For the text-containing cell, return its midpoint in (x, y) coordinate format. 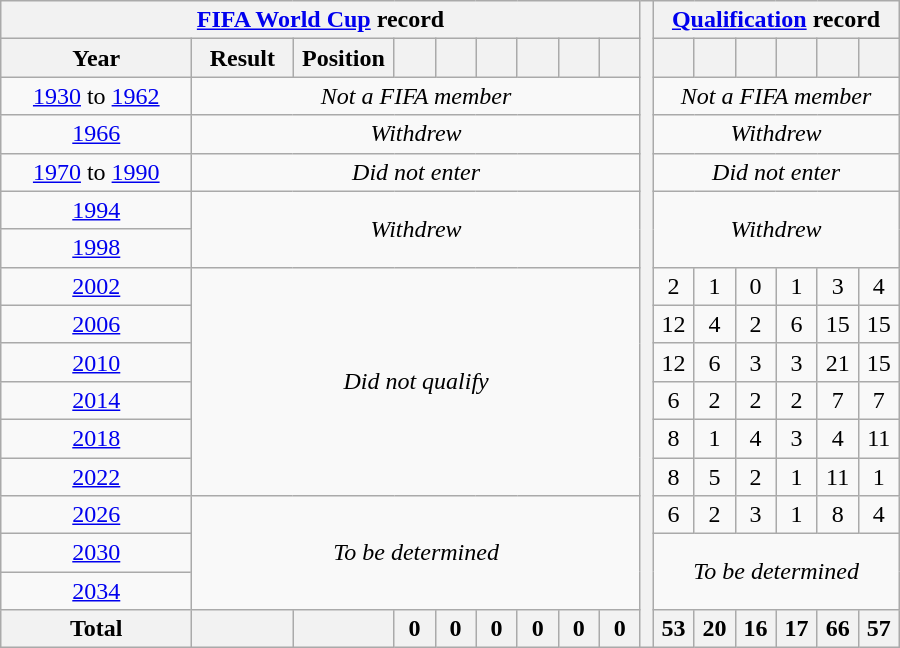
2014 (96, 400)
FIFA World Cup record (321, 20)
1966 (96, 134)
2006 (96, 324)
5 (714, 477)
Did not qualify (416, 381)
Position (344, 58)
Qualification record (776, 20)
1970 to 1990 (96, 172)
2034 (96, 591)
2030 (96, 553)
57 (878, 629)
Year (96, 58)
2026 (96, 515)
21 (838, 362)
53 (674, 629)
2010 (96, 362)
2002 (96, 286)
Result (242, 58)
1994 (96, 210)
2018 (96, 438)
20 (714, 629)
17 (796, 629)
1998 (96, 248)
16 (756, 629)
2022 (96, 477)
1930 to 1962 (96, 96)
Total (96, 629)
66 (838, 629)
